Search for the cell housing the specified text and yield its [x, y] center coordinate. 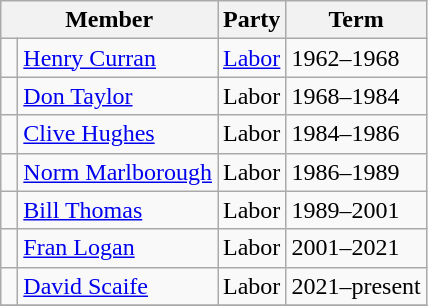
1968–1984 [356, 96]
Fran Logan [118, 248]
Norm Marlborough [118, 172]
David Scaife [118, 286]
Party [252, 20]
1962–1968 [356, 58]
Clive Hughes [118, 134]
1986–1989 [356, 172]
1989–2001 [356, 210]
2001–2021 [356, 248]
Member [110, 20]
Don Taylor [118, 96]
1984–1986 [356, 134]
2021–present [356, 286]
Henry Curran [118, 58]
Term [356, 20]
Bill Thomas [118, 210]
